Search for the cell housing the specified text and yield its (x, y) center coordinate. 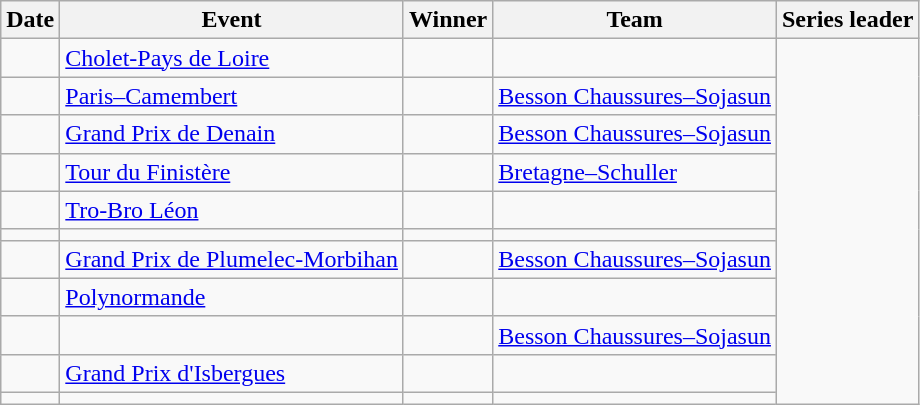
Date (30, 20)
Bretagne–Schuller (635, 172)
Tour du Finistère (232, 172)
Tro-Bro Léon (232, 210)
Polynormande (232, 297)
Grand Prix d'Isbergues (232, 373)
Event (232, 20)
Cholet-Pays de Loire (232, 58)
Grand Prix de Denain (232, 134)
Series leader (847, 20)
Paris–Camembert (232, 96)
Grand Prix de Plumelec-Morbihan (232, 259)
Team (635, 20)
Winner (448, 20)
